Return the (x, y) coordinate for the center point of the cell that contains the specified text.  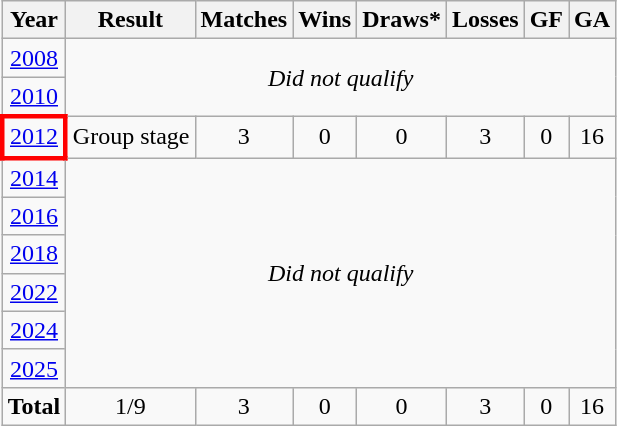
Losses (485, 20)
2008 (34, 58)
Wins (325, 20)
GA (592, 20)
Draws* (402, 20)
2022 (34, 292)
2025 (34, 368)
2024 (34, 330)
2016 (34, 216)
Total (34, 406)
Matches (244, 20)
Result (130, 20)
Year (34, 20)
1/9 (130, 406)
Group stage (130, 136)
GF (546, 20)
2014 (34, 178)
2010 (34, 97)
2018 (34, 254)
2012 (34, 136)
